Pinpoint the cell where the given text exists, returning its [x, y] midpoint coordinate. 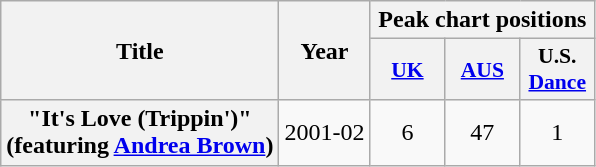
Year [324, 50]
6 [408, 132]
47 [482, 132]
AUS [482, 70]
2001-02 [324, 132]
"It's Love (Trippin')" (featuring Andrea Brown) [140, 132]
Title [140, 50]
Peak chart positions [482, 20]
UK [408, 70]
1 [558, 132]
U.S. Dance [558, 70]
